Locate the cell with the specified text and output its (x, y) center coordinate. 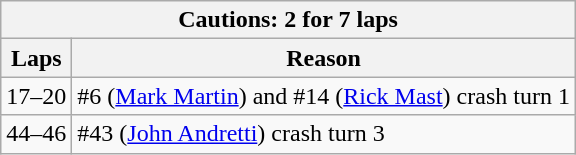
#43 (John Andretti) crash turn 3 (324, 134)
17–20 (36, 96)
Laps (36, 58)
44–46 (36, 134)
Reason (324, 58)
Cautions: 2 for 7 laps (288, 20)
#6 (Mark Martin) and #14 (Rick Mast) crash turn 1 (324, 96)
